Capture the cell that displays the provided text and extract its [x, y] central coordinate. 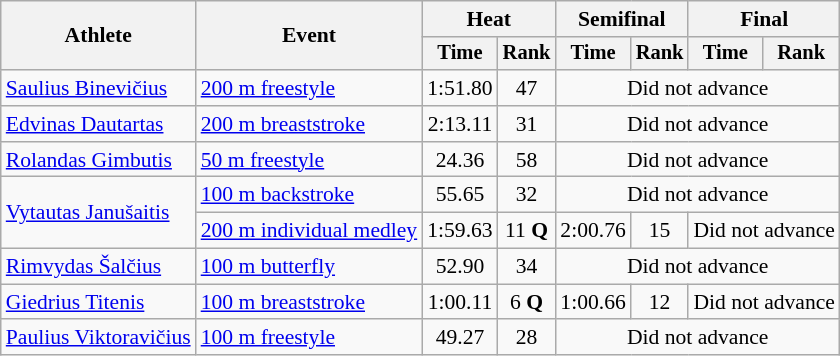
15 [660, 231]
Paulius Viktoravičius [98, 338]
Rolandas Gimbutis [98, 160]
Edvinas Dautartas [98, 124]
34 [527, 267]
58 [527, 160]
12 [660, 302]
200 m freestyle [310, 88]
50 m freestyle [310, 160]
Saulius Binevičius [98, 88]
6 Q [527, 302]
Heat [488, 19]
100 m breaststroke [310, 302]
200 m breaststroke [310, 124]
1:00.66 [592, 302]
32 [527, 195]
11 Q [527, 231]
100 m backstroke [310, 195]
Athlete [98, 36]
1:59.63 [460, 231]
Event [310, 36]
28 [527, 338]
Rimvydas Šalčius [98, 267]
200 m individual medley [310, 231]
Semifinal [622, 19]
Vytautas Janušaitis [98, 212]
100 m butterfly [310, 267]
2:00.76 [592, 231]
Giedrius Titenis [98, 302]
55.65 [460, 195]
100 m freestyle [310, 338]
2:13.11 [460, 124]
1:00.11 [460, 302]
24.36 [460, 160]
52.90 [460, 267]
1:51.80 [460, 88]
47 [527, 88]
31 [527, 124]
49.27 [460, 338]
Final [764, 19]
